Locate the cell with the specified text and output its [x, y] center coordinate. 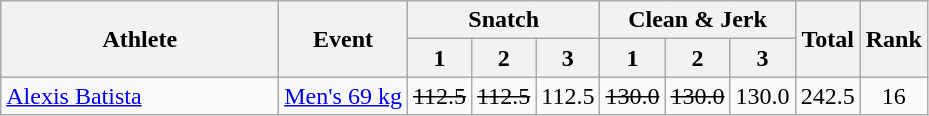
Rank [894, 39]
Event [344, 39]
242.5 [828, 96]
Athlete [140, 39]
Snatch [504, 20]
Total [828, 39]
16 [894, 96]
Clean & Jerk [698, 20]
Men's 69 kg [344, 96]
Alexis Batista [140, 96]
